Extract the (X, Y) coordinate from the center of the cell holding the provided text.  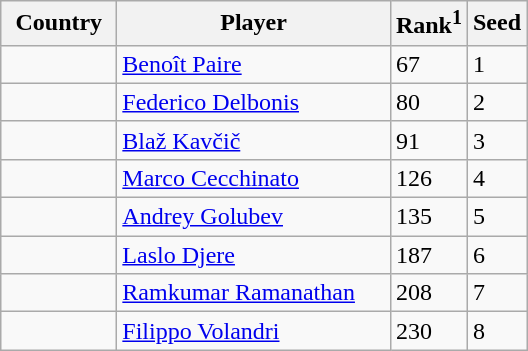
Country (59, 24)
2 (496, 102)
135 (428, 217)
1 (496, 64)
Andrey Golubev (254, 217)
91 (428, 140)
Ramkumar Ramanathan (254, 293)
8 (496, 331)
208 (428, 293)
Federico Delbonis (254, 102)
Filippo Volandri (254, 331)
230 (428, 331)
7 (496, 293)
3 (496, 140)
5 (496, 217)
Rank1 (428, 24)
Marco Cecchinato (254, 178)
67 (428, 64)
Laslo Djere (254, 255)
126 (428, 178)
4 (496, 178)
Player (254, 24)
Seed (496, 24)
6 (496, 255)
Blaž Kavčič (254, 140)
Benoît Paire (254, 64)
187 (428, 255)
80 (428, 102)
